Output the (x, y) coordinate of the center of the cell containing the given text.  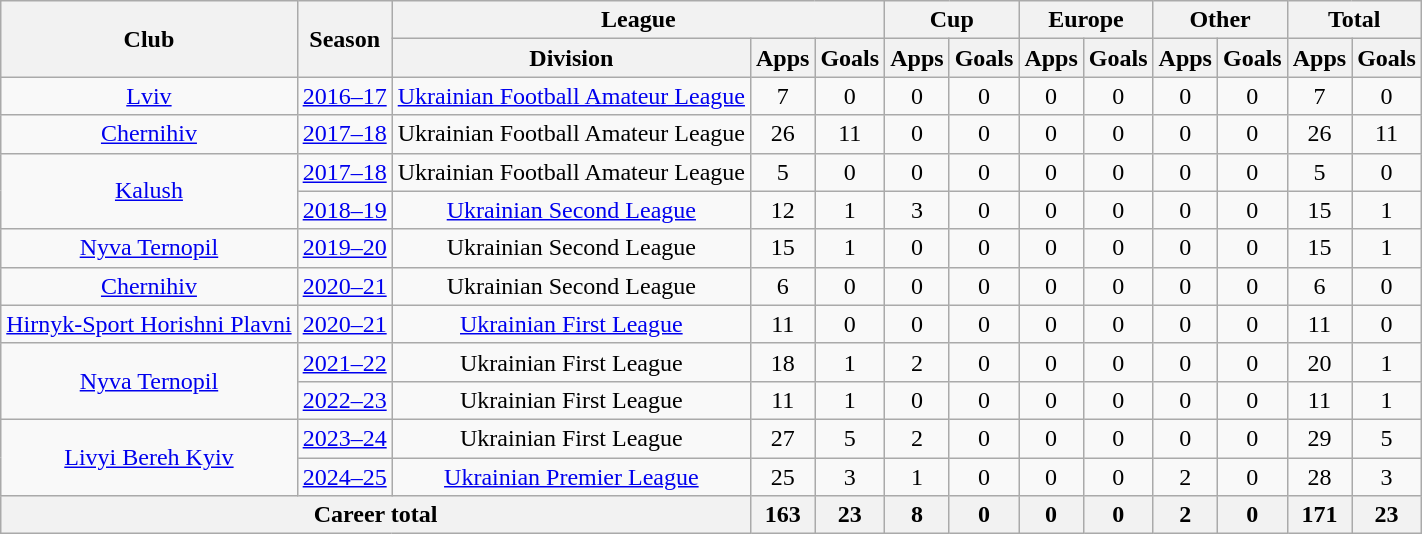
2021–22 (344, 362)
Cup (952, 20)
2018–19 (344, 210)
Lviv (149, 96)
Club (149, 39)
Division (571, 58)
29 (1319, 438)
18 (782, 362)
8 (917, 515)
Season (344, 39)
2024–25 (344, 477)
163 (782, 515)
Europe (1086, 20)
Career total (376, 515)
12 (782, 210)
Total (1354, 20)
Hirnyk-Sport Horishni Plavni (149, 324)
Ukrainian Premier League (571, 477)
2019–20 (344, 248)
171 (1319, 515)
25 (782, 477)
2022–23 (344, 400)
2023–24 (344, 438)
Other (1220, 20)
2016–17 (344, 96)
League (638, 20)
Kalush (149, 191)
Livyi Bereh Kyiv (149, 457)
28 (1319, 477)
20 (1319, 362)
27 (782, 438)
